From the cell containing the given text, extract its center point as [x, y] coordinate. 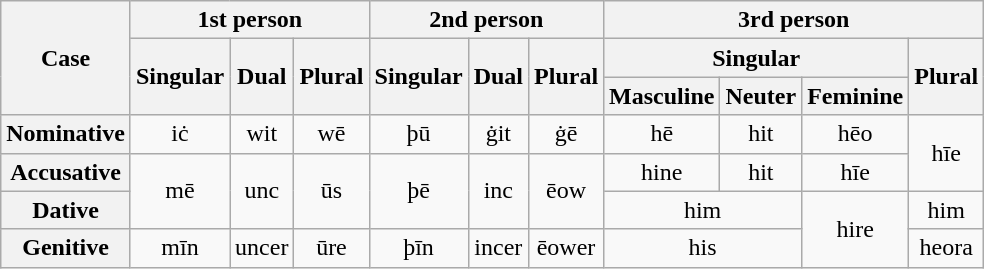
heora [946, 248]
þū [418, 134]
Dative [66, 210]
ġē [566, 134]
incer [498, 248]
his [703, 248]
hē [662, 134]
2nd person [486, 20]
þīn [418, 248]
Accusative [66, 172]
hire [856, 229]
ūre [332, 248]
wē [332, 134]
Feminine [856, 96]
mē [180, 191]
þē [418, 191]
Neuter [761, 96]
hine [662, 172]
Masculine [662, 96]
iċ [180, 134]
ġit [498, 134]
wit [262, 134]
unc [262, 191]
Nominative [66, 134]
ēow [566, 191]
mīn [180, 248]
ūs [332, 191]
1st person [250, 20]
Case [66, 58]
ēower [566, 248]
inc [498, 191]
Genitive [66, 248]
uncer [262, 248]
hēo [856, 134]
3rd person [794, 20]
